Output the [X, Y] coordinate of the center of the cell containing the given text.  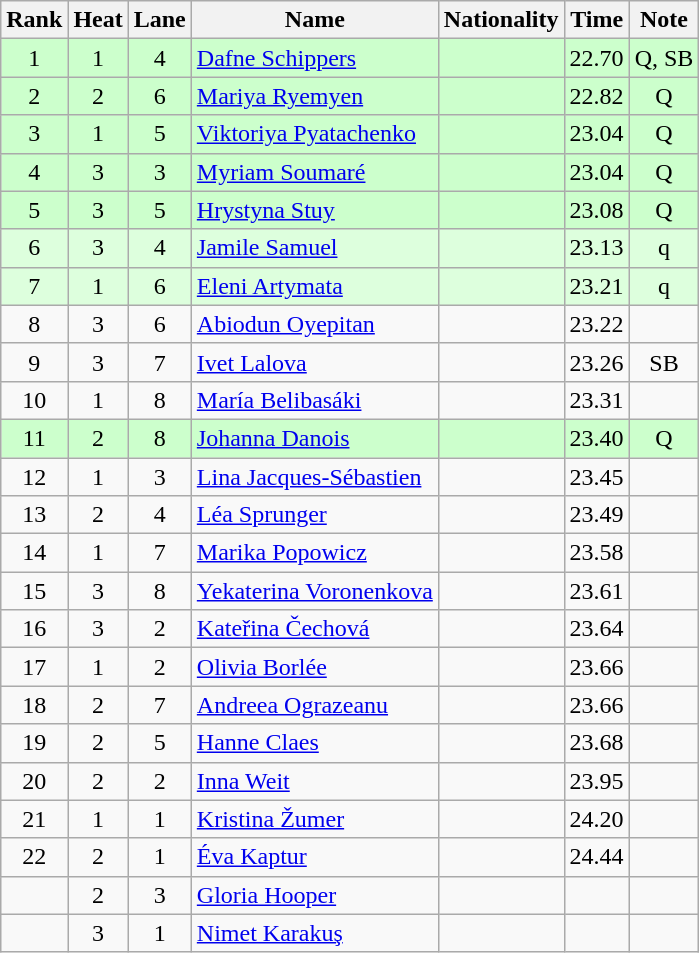
Note [664, 20]
23.61 [596, 591]
SB [664, 362]
23.26 [596, 362]
19 [34, 743]
23.22 [596, 324]
Léa Sprunger [314, 515]
Lina Jacques-Sébastien [314, 477]
23.13 [596, 248]
Andreea Ograzeanu [314, 705]
Heat [98, 20]
Abiodun Oyepitan [314, 324]
Hrystyna Stuy [314, 210]
22.82 [596, 96]
Olivia Borlée [314, 667]
Ivet Lalova [314, 362]
23.58 [596, 553]
12 [34, 477]
9 [34, 362]
23.45 [596, 477]
Time [596, 20]
Mariya Ryemyen [314, 96]
22.70 [596, 58]
Johanna Danois [314, 438]
Hanne Claes [314, 743]
Nationality [501, 20]
23.68 [596, 743]
20 [34, 781]
Marika Popowicz [314, 553]
14 [34, 553]
24.44 [596, 857]
Name [314, 20]
13 [34, 515]
Rank [34, 20]
Eleni Artymata [314, 286]
Myriam Soumaré [314, 172]
23.49 [596, 515]
23.64 [596, 629]
10 [34, 400]
16 [34, 629]
23.31 [596, 400]
15 [34, 591]
María Belibasáki [314, 400]
Jamile Samuel [314, 248]
11 [34, 438]
Éva Kaptur [314, 857]
23.08 [596, 210]
Kateřina Čechová [314, 629]
22 [34, 857]
Gloria Hooper [314, 895]
24.20 [596, 819]
17 [34, 667]
Kristina Žumer [314, 819]
23.40 [596, 438]
23.21 [596, 286]
Yekaterina Voronenkova [314, 591]
Viktoriya Pyatachenko [314, 134]
Q, SB [664, 58]
Dafne Schippers [314, 58]
Nimet Karakuş [314, 933]
23.95 [596, 781]
18 [34, 705]
Inna Weit [314, 781]
21 [34, 819]
Lane [160, 20]
